Return the [x, y] coordinate for the center point of the cell that contains the specified text.  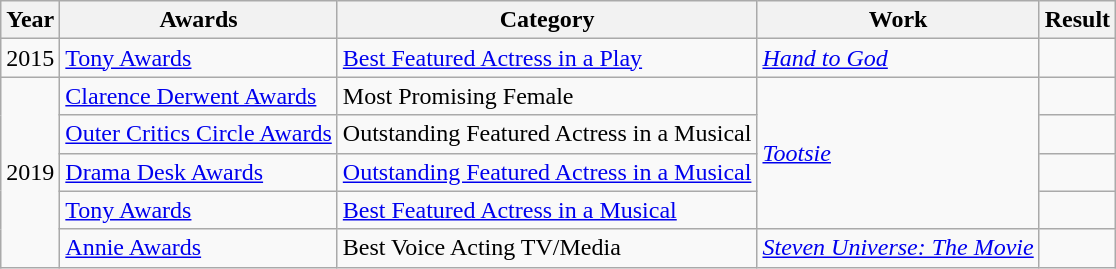
Outer Critics Circle Awards [198, 134]
Most Promising Female [547, 96]
Hand to God [898, 58]
Work [898, 20]
Drama Desk Awards [198, 172]
Clarence Derwent Awards [198, 96]
Best Featured Actress in a Play [547, 58]
Steven Universe: The Movie [898, 248]
Year [30, 20]
2015 [30, 58]
Best Featured Actress in a Musical [547, 210]
Annie Awards [198, 248]
Result [1077, 20]
Category [547, 20]
Awards [198, 20]
Tootsie [898, 153]
Best Voice Acting TV/Media [547, 248]
2019 [30, 172]
